Output the (X, Y) coordinate of the center of the cell containing the given text.  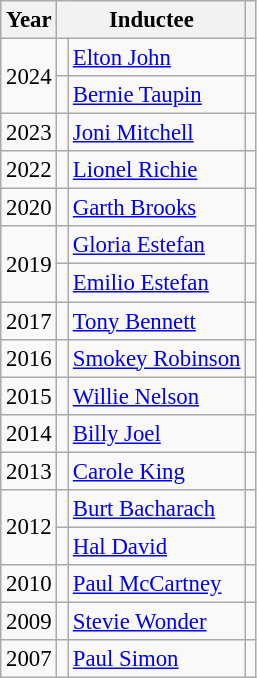
2016 (29, 358)
Paul McCartney (157, 584)
2024 (29, 76)
2009 (29, 621)
2012 (29, 528)
Hal David (157, 546)
2022 (29, 170)
2010 (29, 584)
Tony Bennett (157, 321)
Smokey Robinson (157, 358)
Carole King (157, 471)
2014 (29, 433)
Bernie Taupin (157, 95)
Year (29, 20)
Burt Bacharach (157, 509)
2020 (29, 208)
Willie Nelson (157, 396)
Garth Brooks (157, 208)
Emilio Estefan (157, 283)
Stevie Wonder (157, 621)
2007 (29, 659)
2015 (29, 396)
2017 (29, 321)
Lionel Richie (157, 170)
Elton John (157, 58)
2013 (29, 471)
Inductee (152, 20)
Joni Mitchell (157, 133)
2023 (29, 133)
Billy Joel (157, 433)
Paul Simon (157, 659)
2019 (29, 264)
Gloria Estefan (157, 245)
